Identify which cell holds the provided text, then report its (x, y) central coordinate. 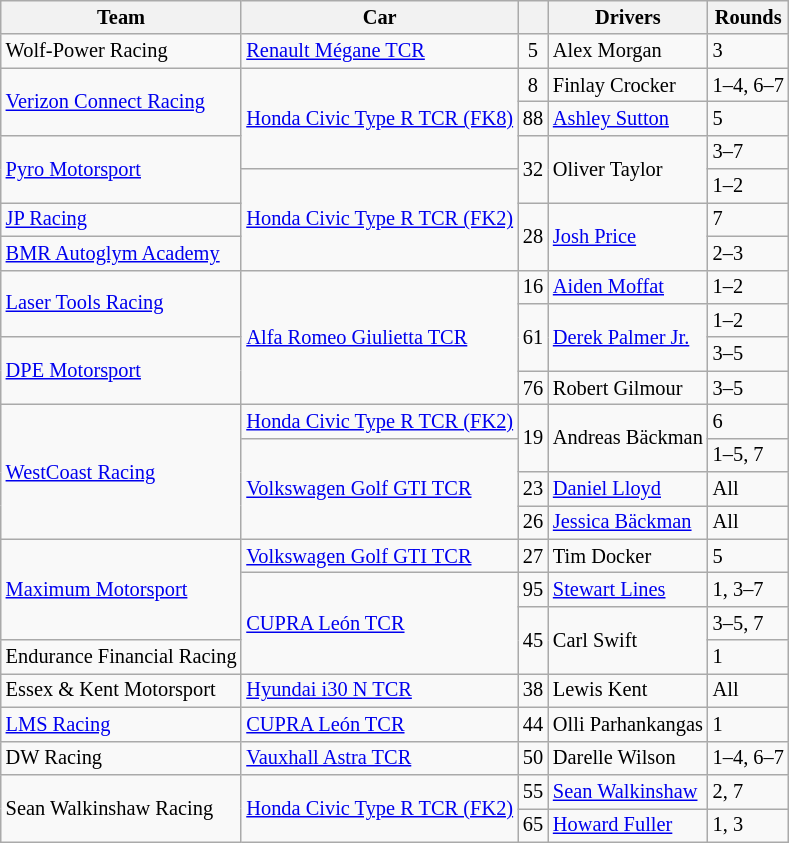
2–3 (748, 253)
32 (533, 168)
3–7 (748, 152)
Tim Docker (628, 556)
3–5, 7 (748, 623)
Finlay Crocker (628, 85)
Endurance Financial Racing (122, 657)
3 (748, 51)
1, 3–7 (748, 589)
88 (533, 118)
Aiden Moffat (628, 287)
8 (533, 85)
Stewart Lines (628, 589)
JP Racing (122, 219)
Vauxhall Astra TCR (380, 758)
Pyro Motorsport (122, 168)
Darelle Wilson (628, 758)
95 (533, 589)
Carl Swift (628, 640)
Jessica Bäckman (628, 522)
DW Racing (122, 758)
50 (533, 758)
LMS Racing (122, 724)
Derek Palmer Jr. (628, 336)
28 (533, 236)
Car (380, 17)
Renault Mégane TCR (380, 51)
6 (748, 421)
Hyundai i30 N TCR (380, 690)
Oliver Taylor (628, 168)
38 (533, 690)
Andreas Bäckman (628, 438)
Howard Fuller (628, 825)
45 (533, 640)
Essex & Kent Motorsport (122, 690)
Honda Civic Type R TCR (FK8) (380, 118)
7 (748, 219)
Drivers (628, 17)
Robert Gilmour (628, 388)
Daniel Lloyd (628, 489)
Wolf-Power Racing (122, 51)
1–5, 7 (748, 455)
BMR Autoglym Academy (122, 253)
DPE Motorsport (122, 370)
16 (533, 287)
76 (533, 388)
27 (533, 556)
19 (533, 438)
Rounds (748, 17)
44 (533, 724)
Ashley Sutton (628, 118)
Sean Walkinshaw (628, 791)
Alex Morgan (628, 51)
61 (533, 336)
26 (533, 522)
Lewis Kent (628, 690)
Olli Parhankangas (628, 724)
23 (533, 489)
Maximum Motorsport (122, 590)
Sean Walkinshaw Racing (122, 808)
Verizon Connect Racing (122, 102)
Alfa Romeo Giulietta TCR (380, 338)
55 (533, 791)
1, 3 (748, 825)
WestCoast Racing (122, 472)
Laser Tools Racing (122, 304)
2, 7 (748, 791)
Josh Price (628, 236)
Team (122, 17)
65 (533, 825)
